Scan for the cell matching the given text and deliver its (X, Y) coordinate at center. 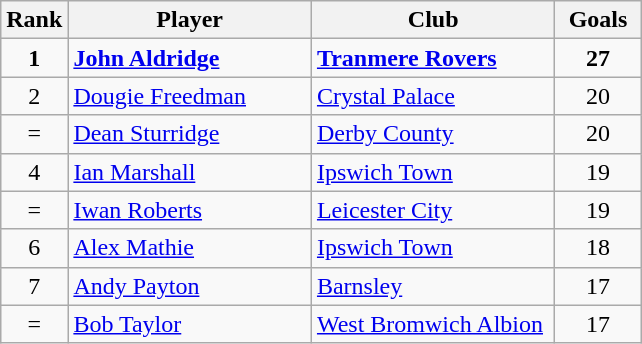
Derby County (433, 134)
2 (34, 96)
West Bromwich Albion (433, 324)
1 (34, 58)
Dean Sturridge (190, 134)
Barnsley (433, 286)
Player (190, 20)
Leicester City (433, 210)
27 (598, 58)
4 (34, 172)
18 (598, 248)
Iwan Roberts (190, 210)
Bob Taylor (190, 324)
Alex Mathie (190, 248)
Andy Payton (190, 286)
Rank (34, 20)
6 (34, 248)
Crystal Palace (433, 96)
Club (433, 20)
Ian Marshall (190, 172)
7 (34, 286)
Dougie Freedman (190, 96)
John Aldridge (190, 58)
Tranmere Rovers (433, 58)
Goals (598, 20)
